Search for the cell housing the specified text and yield its (x, y) center coordinate. 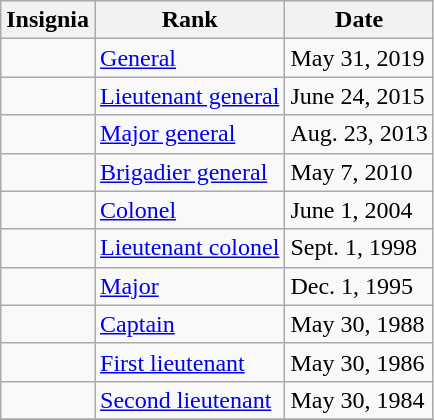
May 30, 1986 (359, 362)
Sept. 1, 1998 (359, 248)
General (190, 58)
Colonel (190, 210)
Aug. 23, 2013 (359, 134)
May 7, 2010 (359, 172)
May 30, 1988 (359, 324)
Captain (190, 324)
June 24, 2015 (359, 96)
Lieutenant general (190, 96)
First lieutenant (190, 362)
May 30, 1984 (359, 400)
Date (359, 20)
Lieutenant colonel (190, 248)
Brigadier general (190, 172)
Major general (190, 134)
May 31, 2019 (359, 58)
Rank (190, 20)
June 1, 2004 (359, 210)
Second lieutenant (190, 400)
Dec. 1, 1995 (359, 286)
Major (190, 286)
Insignia (48, 20)
